Detect which cell encompasses the target text, then output its [X, Y] center coordinate. 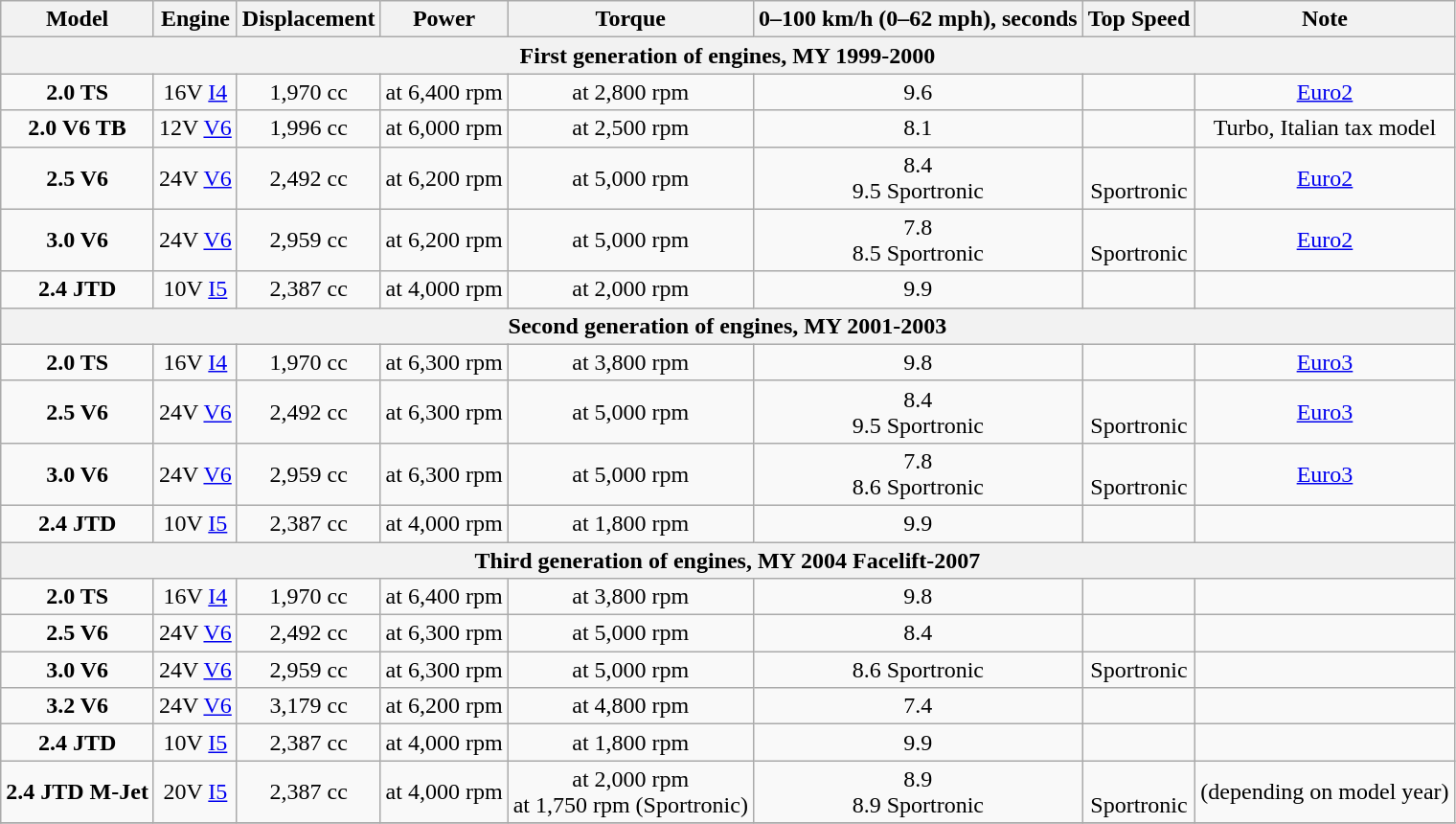
2.4 JTD M-Jet [78, 791]
Turbo, Italian tax model [1325, 128]
1,996 cc [308, 128]
8.6 Sportronic [918, 670]
at 2,500 rpm [630, 128]
at 6,000 rpm [444, 128]
12V V6 [195, 128]
9.6 [918, 92]
Top Speed [1139, 19]
Note [1325, 19]
at 2,000 rpm [630, 289]
at 2,000 rpm at 1,750 rpm (Sportronic) [630, 791]
8.98.9 Sportronic [918, 791]
7.88.6 Sportronic [918, 473]
0–100 km/h (0–62 mph), seconds [918, 19]
Torque [630, 19]
Engine [195, 19]
at 2,800 rpm [630, 92]
7.4 [918, 706]
3.2 V6 [78, 706]
8.1 [918, 128]
2.0 V6 TB [78, 128]
7.88.5 Sportronic [918, 240]
20V I5 [195, 791]
(depending on model year) [1325, 791]
at 4,800 rpm [630, 706]
Power [444, 19]
3,179 cc [308, 706]
First generation of engines, MY 1999-2000 [728, 56]
Second generation of engines, MY 2001-2003 [728, 326]
Displacement [308, 19]
8.4 [918, 633]
Model [78, 19]
Third generation of engines, MY 2004 Facelift-2007 [728, 561]
